For the text-containing cell, return its midpoint in [X, Y] coordinate format. 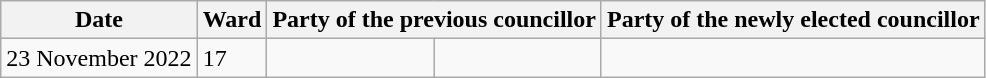
Party of the newly elected councillor [793, 20]
17 [232, 58]
Party of the previous councillor [434, 20]
Ward [232, 20]
23 November 2022 [99, 58]
Date [99, 20]
